Provide the [x, y] coordinate of the cell's center where the given text is located.  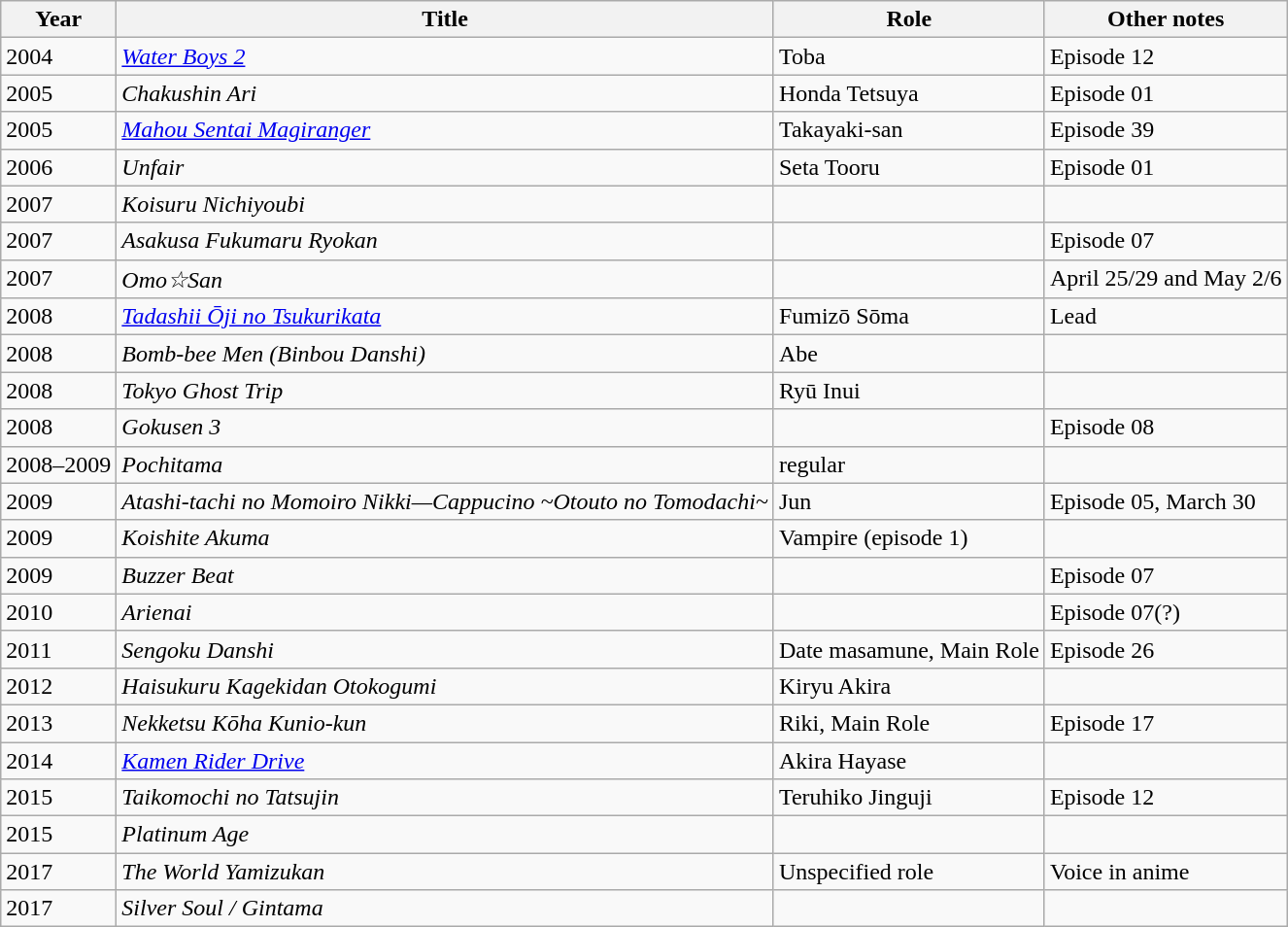
Unfair [445, 167]
Nekketsu Kōha Kunio-kun [445, 723]
Episode 08 [1166, 428]
Omo☆San [445, 279]
Episode 39 [1166, 130]
Arienai [445, 612]
Tadashii Ōji no Tsukurikata [445, 317]
Bomb-bee Men (Binbou Danshi) [445, 354]
Year [58, 19]
Pochitama [445, 464]
Taikomochi no Tatsujin [445, 798]
Chakushin Ari [445, 93]
Mahou Sentai Magiranger [445, 130]
Ryū Inui [909, 391]
2008–2009 [58, 464]
Voice in anime [1166, 872]
Akira Hayase [909, 761]
Haisukuru Kagekidan Otokogumi [445, 686]
Platinum Age [445, 835]
Seta Tooru [909, 167]
2010 [58, 612]
Lead [1166, 317]
Atashi-tachi no Momoiro Nikki—Cappucino ~Otouto no Tomodachi~ [445, 501]
2012 [58, 686]
Buzzer Beat [445, 575]
Tokyo Ghost Trip [445, 391]
Episode 05, March 30 [1166, 501]
Abe [909, 354]
Title [445, 19]
Jun [909, 501]
Koishite Akuma [445, 538]
Koisuru Nichiyoubi [445, 204]
2014 [58, 761]
Other notes [1166, 19]
Gokusen 3 [445, 428]
Honda Tetsuya [909, 93]
Asakusa Fukumaru Ryokan [445, 241]
Unspecified role [909, 872]
Episode 26 [1166, 649]
Sengoku Danshi [445, 649]
regular [909, 464]
Riki, Main Role [909, 723]
Episode 17 [1166, 723]
Water Boys 2 [445, 56]
Role [909, 19]
2011 [58, 649]
Takayaki-san [909, 130]
Episode 07(?) [1166, 612]
2004 [58, 56]
2013 [58, 723]
Kiryu Akira [909, 686]
April 25/29 and May 2/6 [1166, 279]
Vampire (episode 1) [909, 538]
Teruhiko Jinguji [909, 798]
Silver Soul / Gintama [445, 909]
The World Yamizukan [445, 872]
Kamen Rider Drive [445, 761]
2006 [58, 167]
Fumizō Sōma [909, 317]
Date masamune, Main Role [909, 649]
Toba [909, 56]
